Provide the [X, Y] coordinate of the cell's center where the given text is located.  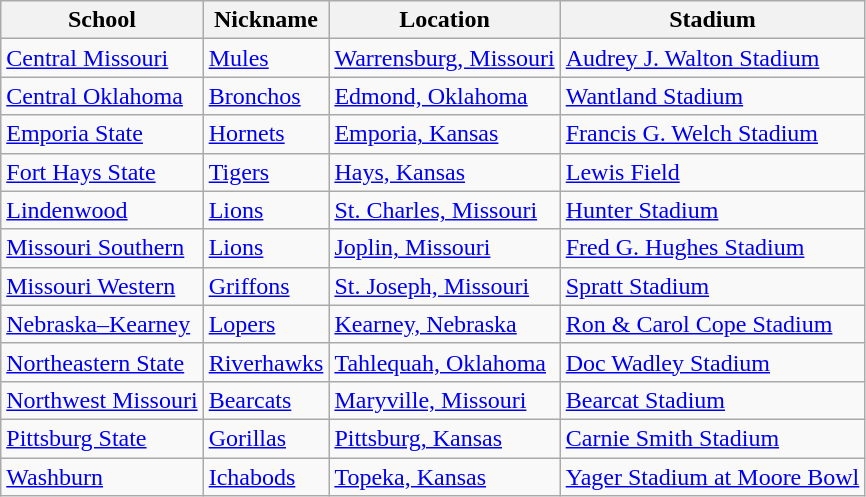
Central Missouri [102, 58]
Washburn [102, 477]
Francis G. Welch Stadium [712, 134]
School [102, 20]
Tigers [266, 172]
Lindenwood [102, 210]
Nebraska–Kearney [102, 324]
St. Joseph, Missouri [444, 286]
Northeastern State [102, 362]
Lopers [266, 324]
Fred G. Hughes Stadium [712, 248]
Maryville, Missouri [444, 400]
Central Oklahoma [102, 96]
Hornets [266, 134]
Griffons [266, 286]
Edmond, Oklahoma [444, 96]
Emporia State [102, 134]
Hays, Kansas [444, 172]
Bronchos [266, 96]
Bearcats [266, 400]
Pittsburg, Kansas [444, 438]
Stadium [712, 20]
Bearcat Stadium [712, 400]
Wantland Stadium [712, 96]
Missouri Southern [102, 248]
Pittsburg State [102, 438]
St. Charles, Missouri [444, 210]
Joplin, Missouri [444, 248]
Tahlequah, Oklahoma [444, 362]
Ron & Carol Cope Stadium [712, 324]
Kearney, Nebraska [444, 324]
Emporia, Kansas [444, 134]
Audrey J. Walton Stadium [712, 58]
Northwest Missouri [102, 400]
Topeka, Kansas [444, 477]
Missouri Western [102, 286]
Nickname [266, 20]
Spratt Stadium [712, 286]
Fort Hays State [102, 172]
Gorillas [266, 438]
Location [444, 20]
Doc Wadley Stadium [712, 362]
Mules [266, 58]
Carnie Smith Stadium [712, 438]
Warrensburg, Missouri [444, 58]
Lewis Field [712, 172]
Hunter Stadium [712, 210]
Riverhawks [266, 362]
Yager Stadium at Moore Bowl [712, 477]
Ichabods [266, 477]
